Provide the [x, y] coordinate of the cell's center where the given text is located.  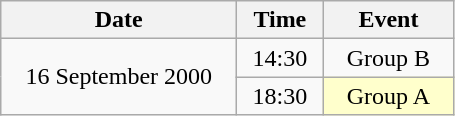
14:30 [280, 58]
18:30 [280, 96]
16 September 2000 [119, 77]
Group B [388, 58]
Time [280, 20]
Event [388, 20]
Group A [388, 96]
Date [119, 20]
